Locate the cell with the specified text and output its (x, y) center coordinate. 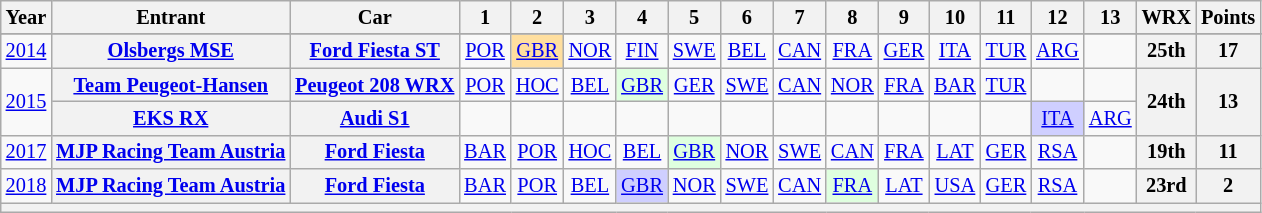
24th (1167, 102)
2015 (26, 102)
EKS RX (170, 118)
Car (374, 17)
17 (1228, 51)
Audi S1 (374, 118)
Peugeot 208 WRX (374, 85)
2018 (26, 186)
Ford Fiesta ST (374, 51)
25th (1167, 51)
Team Peugeot-Hansen (170, 85)
9 (904, 17)
2017 (26, 152)
USA (955, 186)
3 (590, 17)
5 (694, 17)
1 (485, 17)
10 (955, 17)
Olsbergs MSE (170, 51)
19th (1167, 152)
8 (852, 17)
Points (1228, 17)
FIN (642, 51)
7 (800, 17)
WRX (1167, 17)
Year (26, 17)
2014 (26, 51)
12 (1058, 17)
Entrant (170, 17)
23rd (1167, 186)
4 (642, 17)
6 (748, 17)
